Search for the cell housing the specified text and yield its [X, Y] center coordinate. 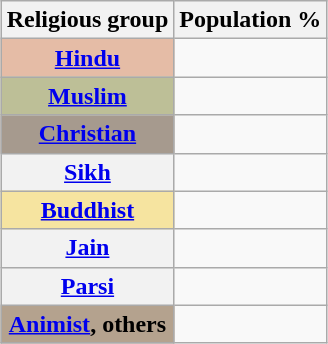
Jain [88, 248]
Sikh [88, 172]
Religious group [88, 20]
Christian [88, 134]
Muslim [88, 96]
Parsi [88, 286]
Animist, others [88, 324]
Buddhist [88, 210]
Population % [250, 20]
Hindu [88, 58]
